Capture the cell that displays the provided text and extract its [X, Y] central coordinate. 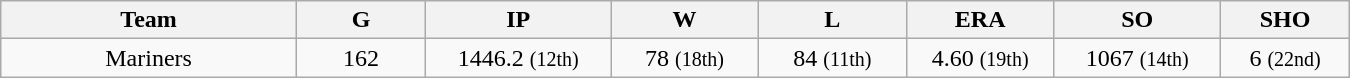
84 (11th) [832, 58]
SO [1137, 20]
6 (22nd) [1284, 58]
162 [360, 58]
G [360, 20]
Mariners [149, 58]
ERA [980, 20]
78 (18th) [685, 58]
SHO [1284, 20]
W [685, 20]
IP [518, 20]
1446.2 (12th) [518, 58]
L [832, 20]
1067 (14th) [1137, 58]
4.60 (19th) [980, 58]
Team [149, 20]
